Determine the [X, Y] coordinate at the center of the cell enclosing the given text.  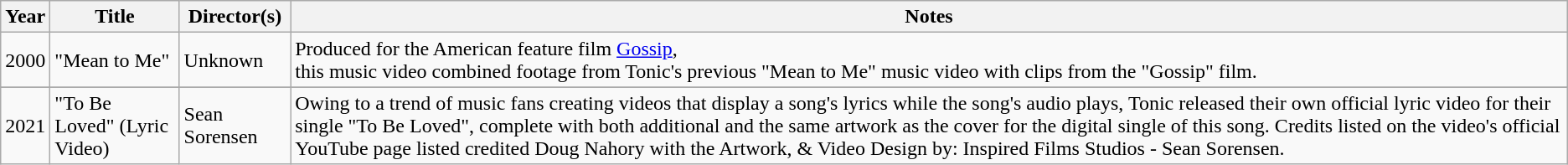
Notes [930, 17]
"To Be Loved" (Lyric Video) [115, 126]
Unknown [235, 60]
Sean Sorensen [235, 126]
Director(s) [235, 17]
2000 [25, 60]
"Mean to Me" [115, 60]
2021 [25, 126]
Title [115, 17]
Year [25, 17]
